Search for the cell housing the specified text and yield its (X, Y) center coordinate. 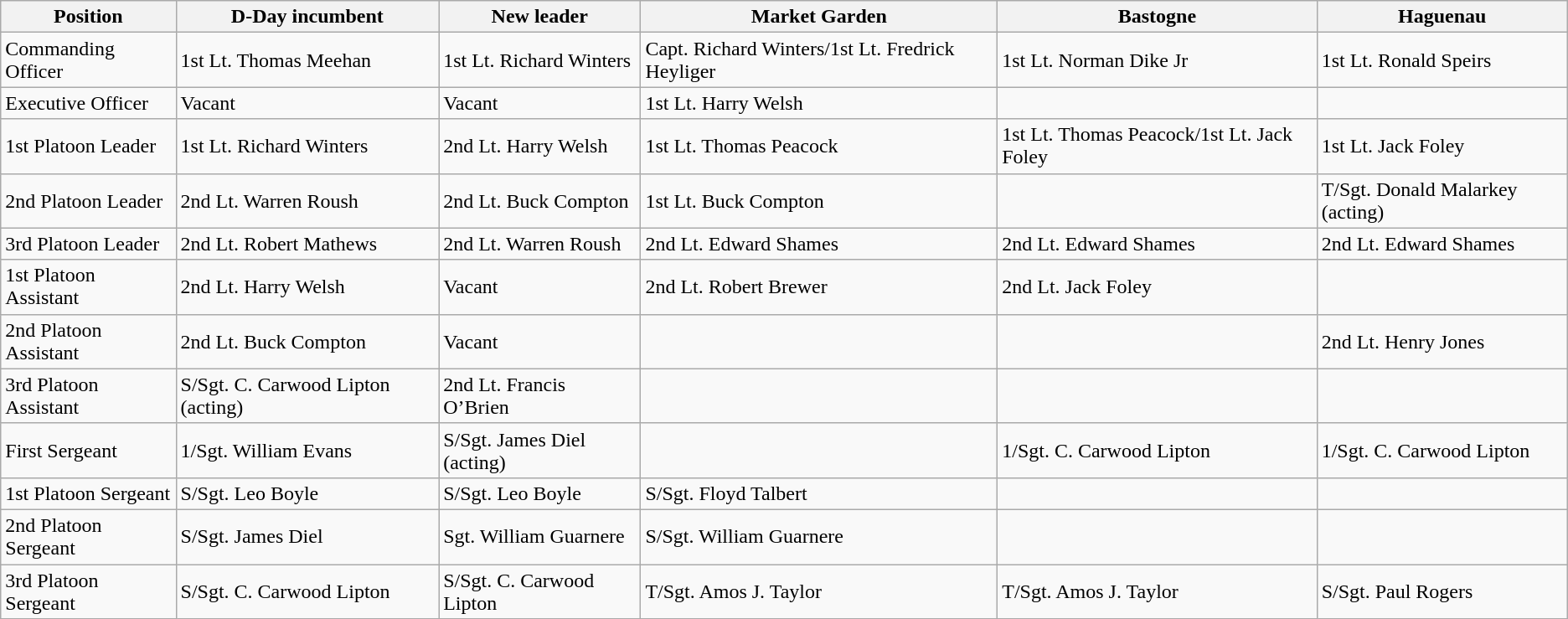
2nd Lt. Henry Jones (1442, 342)
D-Day incumbent (307, 17)
1/Sgt. William Evans (307, 451)
S/Sgt. James Diel (307, 536)
Position (89, 17)
2nd Platoon Leader (89, 201)
1st Lt. Harry Welsh (819, 103)
Executive Officer (89, 103)
1st Lt. Jack Foley (1442, 146)
Bastogne (1158, 17)
Market Garden (819, 17)
3rd Platoon Assistant (89, 395)
1st Lt. Norman Dike Jr (1158, 60)
3rd Platoon Leader (89, 244)
2nd Platoon Sergeant (89, 536)
Commanding Officer (89, 60)
Sgt. William Guarnere (539, 536)
2nd Lt. Francis O’Brien (539, 395)
T/Sgt. Donald Malarkey (acting) (1442, 201)
First Sergeant (89, 451)
2nd Lt. Jack Foley (1158, 286)
1st Platoon Leader (89, 146)
New leader (539, 17)
S/Sgt. William Guarnere (819, 536)
1st Platoon Assistant (89, 286)
1st Lt. Buck Compton (819, 201)
2nd Lt. Robert Brewer (819, 286)
S/Sgt. Floyd Talbert (819, 493)
2nd Platoon Assistant (89, 342)
S/Sgt. Paul Rogers (1442, 591)
1st Lt. Thomas Meehan (307, 60)
1st Lt. Ronald Speirs (1442, 60)
1st Lt. Thomas Peacock (819, 146)
1st Platoon Sergeant (89, 493)
Haguenau (1442, 17)
S/Sgt. C. Carwood Lipton (acting) (307, 395)
Capt. Richard Winters/1st Lt. Fredrick Heyliger (819, 60)
2nd Lt. Robert Mathews (307, 244)
3rd Platoon Sergeant (89, 591)
1st Lt. Thomas Peacock/1st Lt. Jack Foley (1158, 146)
S/Sgt. James Diel (acting) (539, 451)
